Output the [X, Y] coordinate of the center of the cell containing the given text.  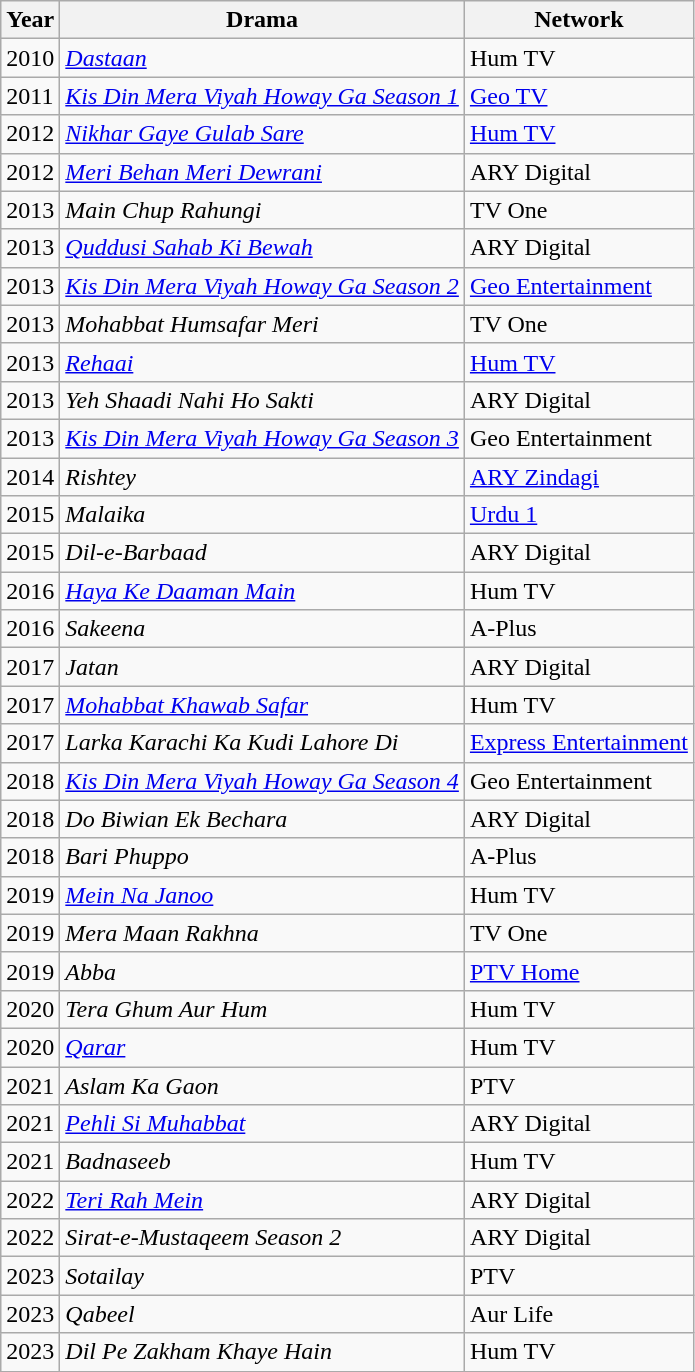
Pehli Si Muhabbat [262, 1124]
Mohabbat Humsafar Meri [262, 324]
Badnaseeb [262, 1162]
Yeh Shaadi Nahi Ho Sakti [262, 400]
ARY Zindagi [578, 477]
Mein Na Janoo [262, 895]
Quddusi Sahab Ki Bewah [262, 248]
Larka Karachi Ka Kudi Lahore Di [262, 743]
Dastaan [262, 58]
Aur Life [578, 1314]
Haya Ke Daaman Main [262, 591]
2011 [30, 96]
Teri Rah Mein [262, 1200]
Qabeel [262, 1314]
Express Entertainment [578, 743]
Sirat-e-Mustaqeem Season 2 [262, 1238]
PTV Home [578, 971]
Malaika [262, 515]
Dil-e-Barbaad [262, 553]
2014 [30, 477]
Drama [262, 20]
Mera Maan Rakhna [262, 933]
Rehaai [262, 362]
Dil Pe Zakham Khaye Hain [262, 1352]
Network [578, 20]
2010 [30, 58]
Kis Din Mera Viyah Howay Ga Season 3 [262, 438]
Sotailay [262, 1276]
Meri Behan Meri Dewrani [262, 172]
Do Biwian Ek Bechara [262, 819]
Kis Din Mera Viyah Howay Ga Season 4 [262, 781]
Nikhar Gaye Gulab Sare [262, 134]
Geo TV [578, 96]
Mohabbat Khawab Safar [262, 705]
Year [30, 20]
Rishtey [262, 477]
Sakeena [262, 629]
Kis Din Mera Viyah Howay Ga Season 2 [262, 286]
Bari Phuppo [262, 857]
Main Chup Rahungi [262, 210]
Abba [262, 971]
Qarar [262, 1047]
Aslam Ka Gaon [262, 1085]
Kis Din Mera Viyah Howay Ga Season 1 [262, 96]
Urdu 1 [578, 515]
Jatan [262, 667]
Tera Ghum Aur Hum [262, 1009]
